Return the (X, Y) coordinate for the center point of the cell that contains the specified text.  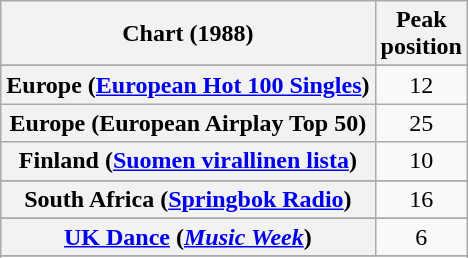
UK Dance (Music Week) (188, 237)
Chart (1988) (188, 34)
10 (421, 161)
16 (421, 199)
Europe (European Airplay Top 50) (188, 123)
South Africa (Springbok Radio) (188, 199)
12 (421, 85)
25 (421, 123)
Peakposition (421, 34)
6 (421, 237)
Europe (European Hot 100 Singles) (188, 85)
Finland (Suomen virallinen lista) (188, 161)
